Capture the cell that displays the provided text and extract its [x, y] central coordinate. 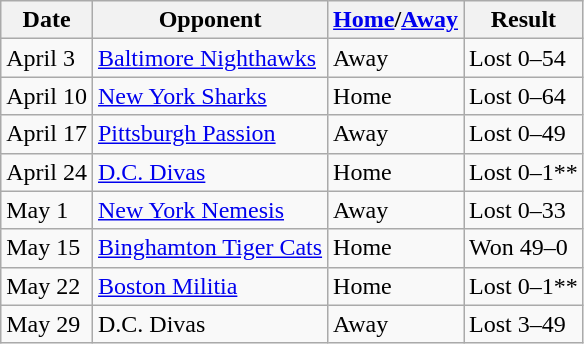
May 1 [47, 210]
Lost 0–49 [524, 134]
Binghamton Tiger Cats [210, 248]
New York Sharks [210, 96]
Lost 0–54 [524, 58]
April 10 [47, 96]
Lost 0–64 [524, 96]
Result [524, 20]
Baltimore Nighthawks [210, 58]
Pittsburgh Passion [210, 134]
May 22 [47, 286]
Won 49–0 [524, 248]
May 29 [47, 324]
April 17 [47, 134]
April 3 [47, 58]
Date [47, 20]
New York Nemesis [210, 210]
Home/Away [396, 20]
April 24 [47, 172]
Lost 3–49 [524, 324]
Opponent [210, 20]
May 15 [47, 248]
Lost 0–33 [524, 210]
Boston Militia [210, 286]
